Capture the cell that displays the provided text and extract its [X, Y] central coordinate. 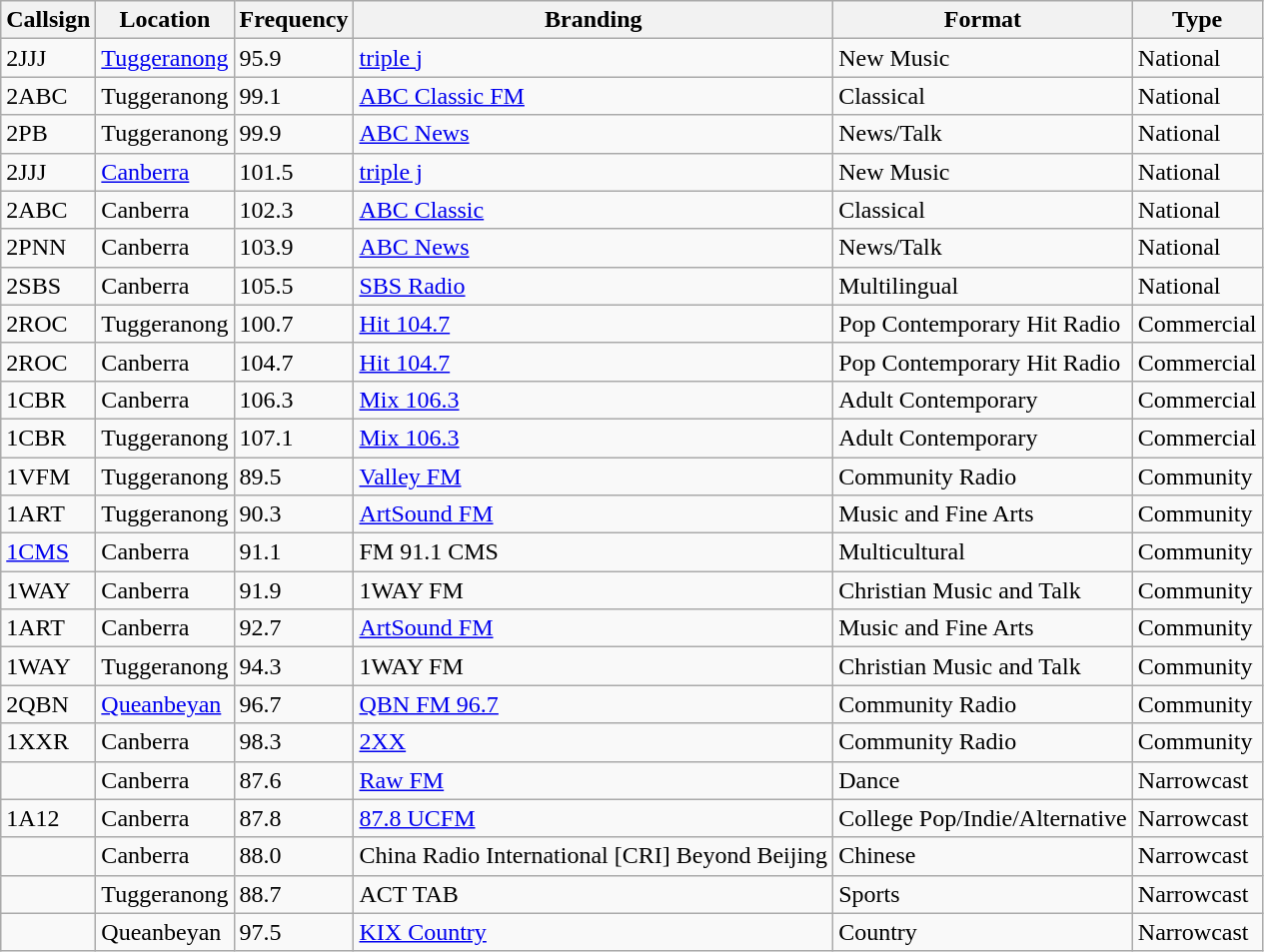
99.9 [294, 134]
Sports [983, 894]
2SBS [48, 286]
92.7 [294, 628]
2QBN [48, 704]
1VFM [48, 476]
FM 91.1 CMS [594, 552]
ABC Classic FM [594, 96]
Multilingual [983, 286]
QBN FM 96.7 [594, 704]
98.3 [294, 742]
99.1 [294, 96]
ACT TAB [594, 894]
107.1 [294, 438]
97.5 [294, 932]
1XXR [48, 742]
88.7 [294, 894]
College Pop/Indie/Alternative [983, 818]
87.6 [294, 780]
Dance [983, 780]
Branding [594, 20]
Location [165, 20]
101.5 [294, 172]
96.7 [294, 704]
Format [983, 20]
1A12 [48, 818]
90.3 [294, 514]
Type [1197, 20]
Frequency [294, 20]
94.3 [294, 666]
88.0 [294, 856]
87.8 UCFM [594, 818]
105.5 [294, 286]
Valley FM [594, 476]
104.7 [294, 362]
Raw FM [594, 780]
91.9 [294, 590]
China Radio International [CRI] Beyond Beijing [594, 856]
103.9 [294, 248]
1CMS [48, 552]
2XX [594, 742]
91.1 [294, 552]
102.3 [294, 210]
2PNN [48, 248]
2PB [48, 134]
ABC Classic [594, 210]
SBS Radio [594, 286]
Callsign [48, 20]
89.5 [294, 476]
Multicultural [983, 552]
95.9 [294, 58]
100.7 [294, 324]
Chinese [983, 856]
Country [983, 932]
106.3 [294, 400]
87.8 [294, 818]
KIX Country [594, 932]
